Identify which cell holds the provided text, then report its [X, Y] central coordinate. 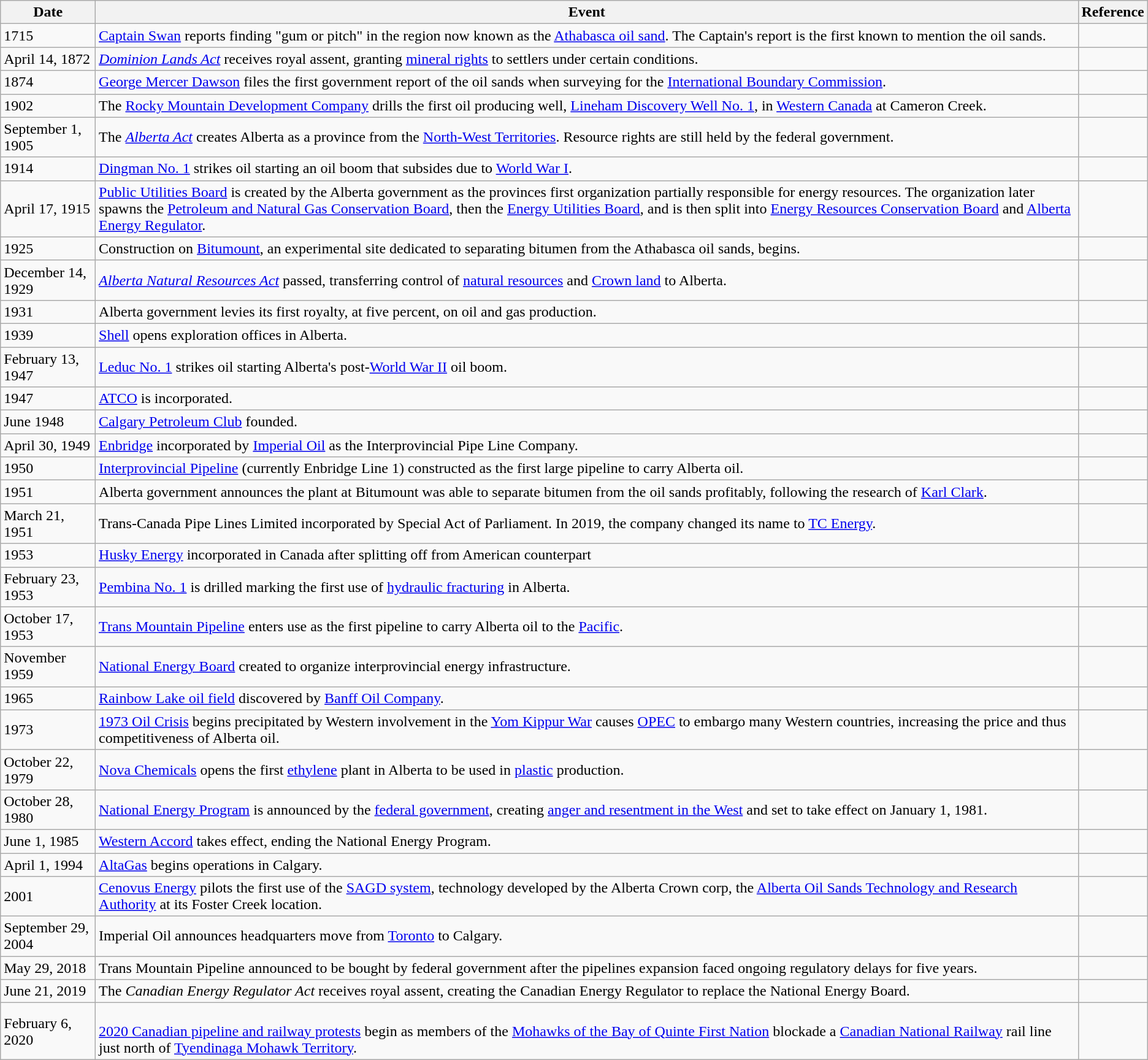
The Rocky Mountain Development Company drills the first oil producing well, Lineham Discovery Well No. 1, in Western Canada at Cameron Creek. [587, 106]
December 14, 1929 [48, 280]
Alberta government levies its first royalty, at five percent, on oil and gas production. [587, 312]
October 22, 1979 [48, 769]
June 1948 [48, 422]
September 29, 2004 [48, 936]
February 6, 2020 [48, 1031]
Alberta Natural Resources Act passed, transferring control of natural resources and Crown land to Alberta. [587, 280]
1914 [48, 169]
Event [587, 12]
1965 [48, 698]
1925 [48, 248]
Dingman No. 1 strikes oil starting an oil boom that subsides due to World War I. [587, 169]
November 1959 [48, 666]
May 29, 2018 [48, 968]
June 1, 1985 [48, 841]
1902 [48, 106]
Western Accord takes effect, ending the National Energy Program. [587, 841]
March 21, 1951 [48, 524]
February 23, 1953 [48, 586]
Nova Chemicals opens the first ethylene plant in Alberta to be used in plastic production. [587, 769]
2001 [48, 897]
National Energy Board created to organize interprovincial energy infrastructure. [587, 666]
1939 [48, 335]
ATCO is incorporated. [587, 399]
Husky Energy incorporated in Canada after splitting off from American counterpart [587, 555]
June 21, 2019 [48, 991]
Trans Mountain Pipeline announced to be bought by federal government after the pipelines expansion faced ongoing regulatory delays for five years. [587, 968]
The Alberta Act creates Alberta as a province from the North-West Territories. Resource rights are still held by the federal government. [587, 137]
October 28, 1980 [48, 810]
1951 [48, 492]
October 17, 1953 [48, 627]
April 14, 1872 [48, 59]
Dominion Lands Act receives royal assent, granting mineral rights to settlers under certain conditions. [587, 59]
Enbridge incorporated by Imperial Oil as the Interprovincial Pipe Line Company. [587, 445]
April 1, 1994 [48, 864]
Construction on Bitumount, an experimental site dedicated to separating bitumen from the Athabasca oil sands, begins. [587, 248]
AltaGas begins operations in Calgary. [587, 864]
February 13, 1947 [48, 367]
Rainbow Lake oil field discovered by Banff Oil Company. [587, 698]
Shell opens exploration offices in Alberta. [587, 335]
Trans Mountain Pipeline enters use as the first pipeline to carry Alberta oil to the Pacific. [587, 627]
Pembina No. 1 is drilled marking the first use of hydraulic fracturing in Alberta. [587, 586]
September 1, 1905 [48, 137]
1953 [48, 555]
George Mercer Dawson files the first government report of the oil sands when surveying for the International Boundary Commission. [587, 82]
National Energy Program is announced by the federal government, creating anger and resentment in the West and set to take effect on January 1, 1981. [587, 810]
Imperial Oil announces headquarters move from Toronto to Calgary. [587, 936]
Interprovincial Pipeline (currently Enbridge Line 1) constructed as the first large pipeline to carry Alberta oil. [587, 469]
Leduc No. 1 strikes oil starting Alberta's post-World War II oil boom. [587, 367]
Trans-Canada Pipe Lines Limited incorporated by Special Act of Parliament. In 2019, the company changed its name to TC Energy. [587, 524]
Calgary Petroleum Club founded. [587, 422]
April 17, 1915 [48, 209]
Date [48, 12]
1715 [48, 36]
April 30, 1949 [48, 445]
Reference [1112, 12]
1947 [48, 399]
1874 [48, 82]
1973 [48, 730]
1931 [48, 312]
Alberta government announces the plant at Bitumount was able to separate bitumen from the oil sands profitably, following the research of Karl Clark. [587, 492]
The Canadian Energy Regulator Act receives royal assent, creating the Canadian Energy Regulator to replace the National Energy Board. [587, 991]
1950 [48, 469]
